For the text-containing cell, return its midpoint in [x, y] coordinate format. 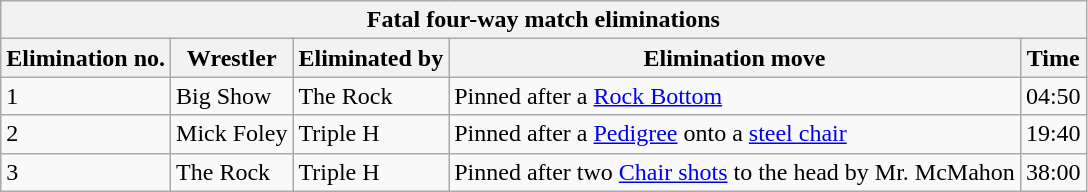
3 [86, 172]
38:00 [1053, 172]
Time [1053, 58]
Elimination no. [86, 58]
Mick Foley [232, 134]
1 [86, 96]
19:40 [1053, 134]
Eliminated by [371, 58]
Pinned after a Rock Bottom [735, 96]
Big Show [232, 96]
Pinned after two Chair shots to the head by Mr. McMahon [735, 172]
Elimination move [735, 58]
2 [86, 134]
04:50 [1053, 96]
Pinned after a Pedigree onto a steel chair [735, 134]
Wrestler [232, 58]
Fatal four-way match eliminations [544, 20]
